Return (x, y) of the center of cell containing provided text 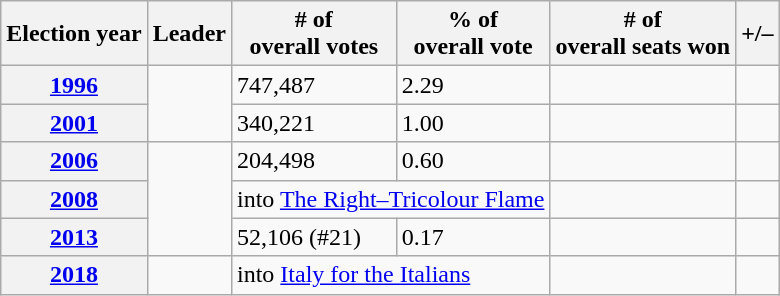
1996 (74, 85)
0.17 (473, 237)
2013 (74, 237)
2018 (74, 275)
52,106 (#21) (314, 237)
0.60 (473, 161)
+/– (758, 34)
Leader (189, 34)
747,487 (314, 85)
Election year (74, 34)
1.00 (473, 123)
2008 (74, 199)
2001 (74, 123)
340,221 (314, 123)
204,498 (314, 161)
2.29 (473, 85)
2006 (74, 161)
% ofoverall vote (473, 34)
into Italy for the Italians (390, 275)
into The Right–Tricolour Flame (390, 199)
# ofoverall seats won (643, 34)
# ofoverall votes (314, 34)
